Capture the cell that displays the provided text and extract its [X, Y] central coordinate. 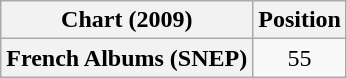
Chart (2009) [127, 20]
French Albums (SNEP) [127, 58]
55 [300, 58]
Position [300, 20]
